For the text-containing cell, return its midpoint in [x, y] coordinate format. 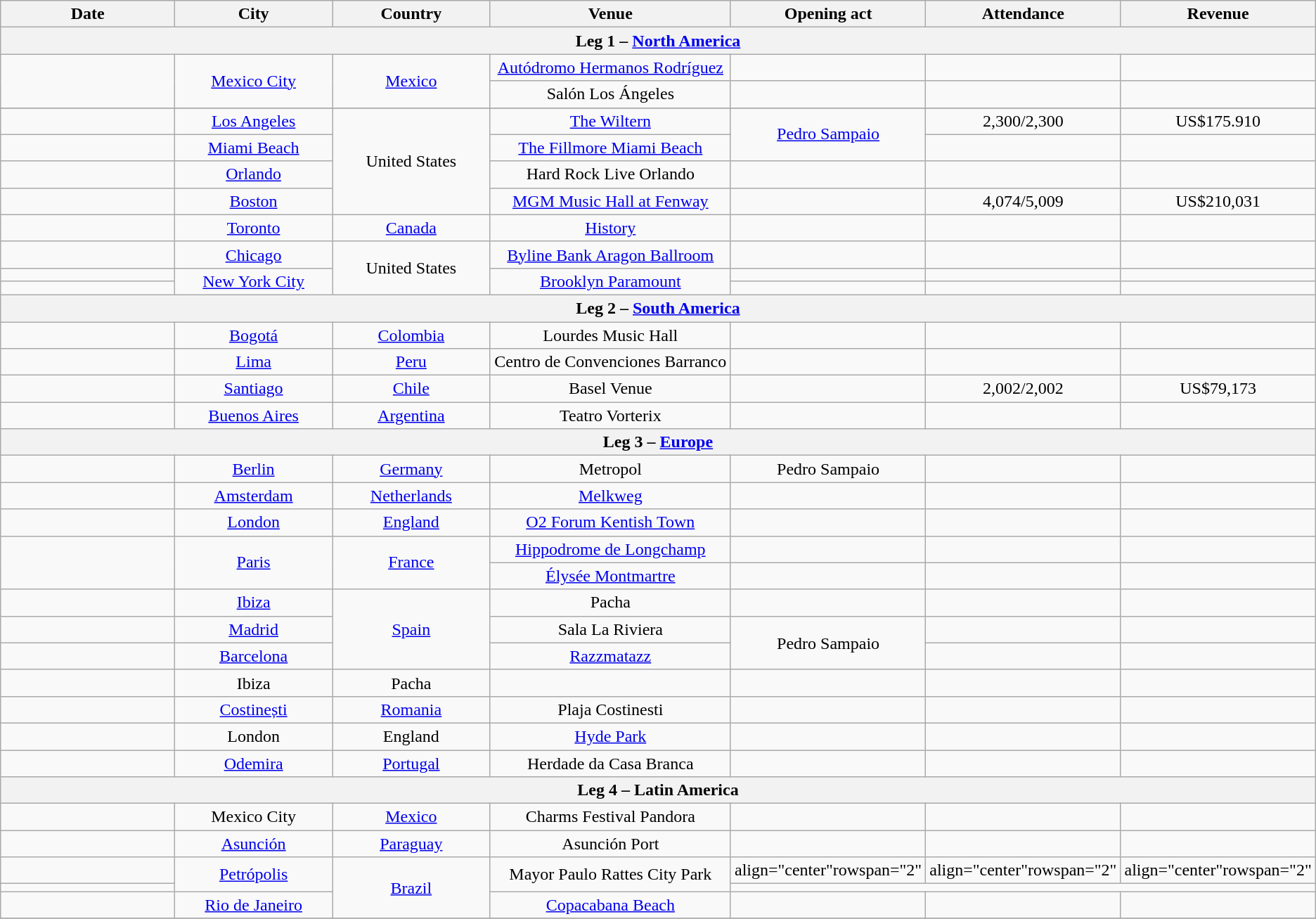
Germany [412, 469]
Spain [412, 629]
Centro de Convenciones Barranco [610, 362]
History [610, 228]
Mayor Paulo Rattes City Park [610, 875]
Romania [412, 709]
Netherlands [412, 496]
Colombia [412, 335]
US$79,173 [1218, 389]
Leg 2 – South America [658, 308]
Amsterdam [254, 496]
Asunción [254, 844]
Opening act [828, 14]
Autódromo Hermanos Rodríguez [610, 68]
Barcelona [254, 656]
Asunción Port [610, 844]
Bogotá [254, 335]
Lourdes Music Hall [610, 335]
Hyde Park [610, 736]
Berlin [254, 469]
Basel Venue [610, 389]
Madrid [254, 629]
Copacabana Beach [610, 905]
Brooklyn Paramount [610, 281]
Miami Beach [254, 148]
Attendance [1024, 14]
The Fillmore Miami Beach [610, 148]
Herdade da Casa Branca [610, 763]
Leg 3 – Europe [658, 442]
Country [412, 14]
Lima [254, 362]
Paraguay [412, 844]
MGM Music Hall at Fenway [610, 201]
Chicago [254, 255]
Teatro Vorterix [610, 416]
Orlando [254, 174]
Melkweg [610, 496]
US$210,031 [1218, 201]
Razzmatazz [610, 656]
US$175.910 [1218, 121]
Portugal [412, 763]
O2 Forum Kentish Town [610, 522]
France [412, 563]
Revenue [1218, 14]
Los Angeles [254, 121]
Costinești [254, 709]
Buenos Aires [254, 416]
Élysée Montmartre [610, 576]
Boston [254, 201]
Argentina [412, 416]
The Wiltern [610, 121]
Metropol [610, 469]
New York City [254, 281]
Date [88, 14]
Leg 1 – North America [658, 41]
Hippodrome de Longchamp [610, 549]
Charms Festival Pandora [610, 817]
Salón Los Ángeles [610, 94]
Canada [412, 228]
Petrópolis [254, 875]
Brazil [412, 887]
Peru [412, 362]
Hard Rock Live Orlando [610, 174]
Plaja Costinesti [610, 709]
Paris [254, 563]
Rio de Janeiro [254, 905]
2,300/2,300 [1024, 121]
4,074/5,009 [1024, 201]
City [254, 14]
Venue [610, 14]
Toronto [254, 228]
Odemira [254, 763]
2,002/2,002 [1024, 389]
Byline Bank Aragon Ballroom [610, 255]
Leg 4 – Latin America [658, 790]
Sala La Riviera [610, 629]
Santiago [254, 389]
Chile [412, 389]
